From the cell containing the given text, extract its center point as [x, y] coordinate. 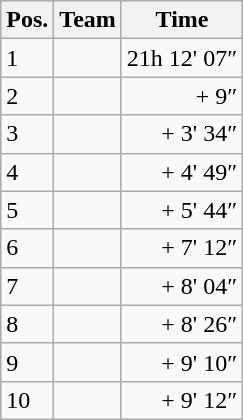
+ 8' 26″ [182, 324]
3 [28, 134]
1 [28, 58]
+ 4' 49″ [182, 172]
9 [28, 362]
6 [28, 248]
+ 9″ [182, 96]
5 [28, 210]
+ 5' 44″ [182, 210]
+ 9' 10″ [182, 362]
+ 8' 04″ [182, 286]
+ 9' 12″ [182, 400]
21h 12' 07″ [182, 58]
2 [28, 96]
4 [28, 172]
+ 7' 12″ [182, 248]
Time [182, 20]
Pos. [28, 20]
Team [88, 20]
8 [28, 324]
10 [28, 400]
+ 3' 34″ [182, 134]
7 [28, 286]
